Provide the [x, y] coordinate of the cell's center where the given text is located.  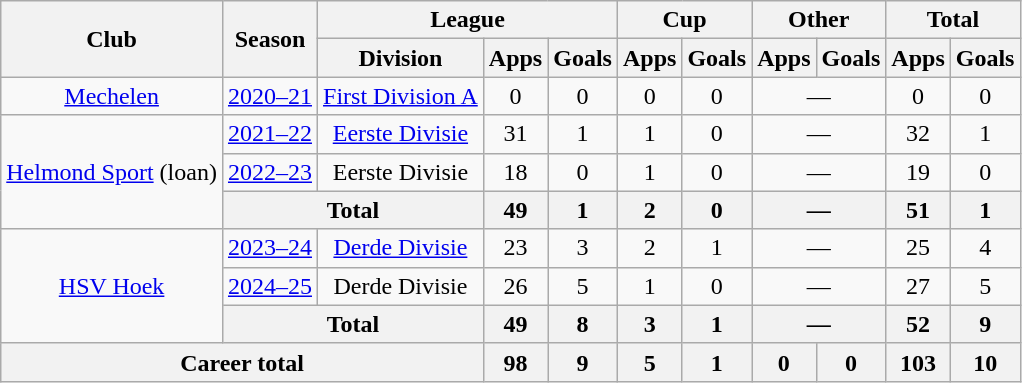
51 [918, 210]
23 [515, 248]
First Division A [401, 96]
31 [515, 134]
HSV Hoek [112, 286]
Cup [684, 20]
Club [112, 39]
League [468, 20]
18 [515, 172]
2022–23 [270, 172]
Mechelen [112, 96]
27 [918, 286]
8 [583, 324]
2024–25 [270, 286]
Career total [242, 362]
26 [515, 286]
32 [918, 134]
2020–21 [270, 96]
Season [270, 39]
4 [985, 248]
98 [515, 362]
2023–24 [270, 248]
2021–22 [270, 134]
10 [985, 362]
52 [918, 324]
19 [918, 172]
Helmond Sport (loan) [112, 172]
25 [918, 248]
Division [401, 58]
103 [918, 362]
Other [819, 20]
